Output the [x, y] coordinate of the center of the cell containing the given text.  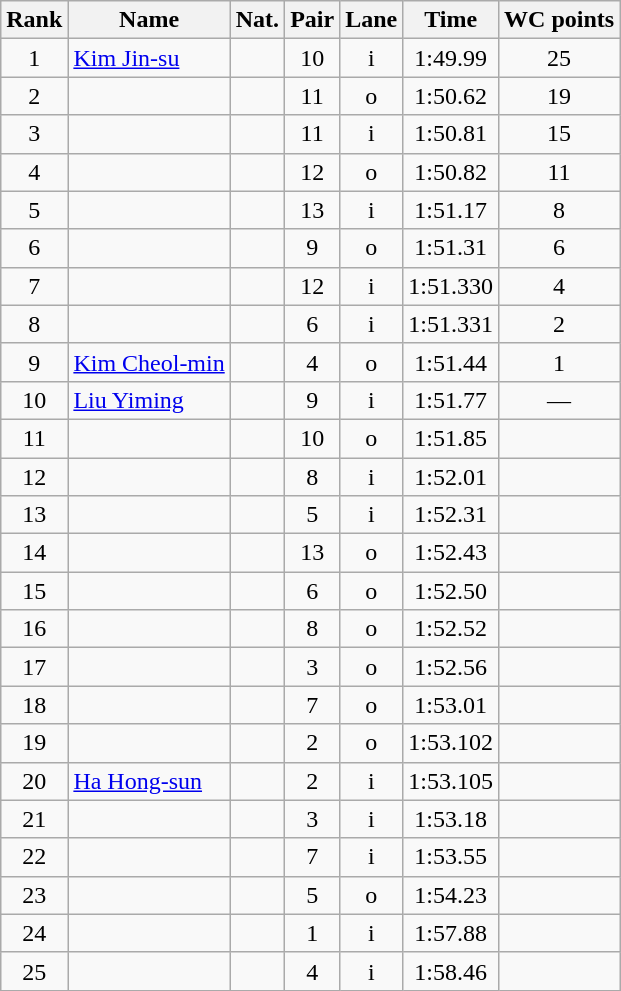
WC points [560, 20]
1:51.44 [451, 362]
1:52.52 [451, 629]
Kim Jin-su [149, 58]
16 [34, 629]
17 [34, 667]
1:52.56 [451, 667]
24 [34, 933]
1:52.31 [451, 515]
Nat. [257, 20]
1:50.82 [451, 172]
1:52.43 [451, 553]
Lane [372, 20]
22 [34, 857]
1:51.31 [451, 248]
1:53.55 [451, 857]
Kim Cheol-min [149, 362]
1:53.105 [451, 781]
1:50.62 [451, 96]
1:52.01 [451, 477]
1:58.46 [451, 971]
20 [34, 781]
1:51.77 [451, 400]
18 [34, 705]
1:51.331 [451, 324]
1:53.01 [451, 705]
1:51.330 [451, 286]
Liu Yiming [149, 400]
1:53.18 [451, 819]
1:53.102 [451, 743]
1:49.99 [451, 58]
1:54.23 [451, 895]
1:51.85 [451, 438]
23 [34, 895]
Pair [312, 20]
Rank [34, 20]
Ha Hong-sun [149, 781]
21 [34, 819]
Time [451, 20]
1:52.50 [451, 591]
14 [34, 553]
1:50.81 [451, 134]
1:57.88 [451, 933]
— [560, 400]
1:51.17 [451, 210]
Name [149, 20]
